Output the [X, Y] coordinate of the center of the cell containing the given text.  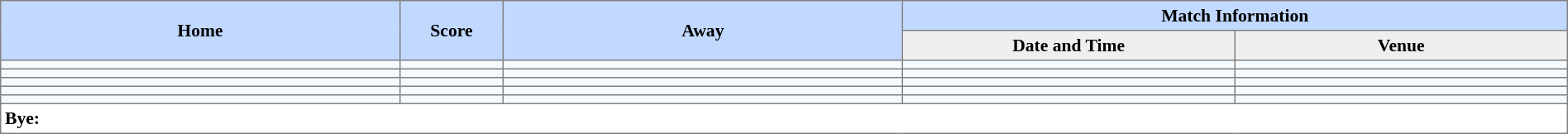
Bye: [784, 118]
Match Information [1235, 16]
Score [452, 31]
Home [200, 31]
Away [703, 31]
Date and Time [1068, 45]
Venue [1401, 45]
